Identify which cell holds the provided text, then report its (x, y) central coordinate. 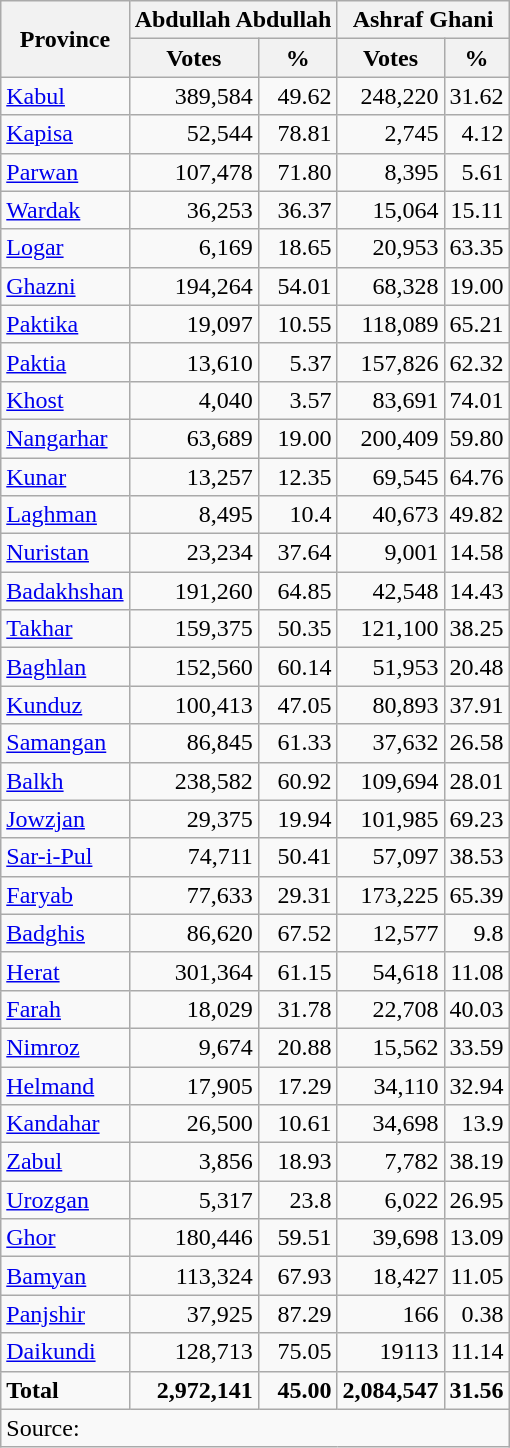
Sar-i-Pul (65, 857)
20.48 (476, 667)
37,925 (194, 1314)
69.23 (476, 819)
159,375 (194, 629)
Farah (65, 1009)
22,708 (390, 1009)
Daikundi (65, 1352)
Urozgan (65, 1200)
Baghlan (65, 667)
Nuristan (65, 553)
Kunduz (65, 705)
Kapisa (65, 134)
86,620 (194, 933)
62.32 (476, 362)
18.65 (298, 248)
31.56 (476, 1390)
113,324 (194, 1276)
61.15 (298, 971)
121,100 (390, 629)
Ghazni (65, 286)
Bamyan (65, 1276)
194,264 (194, 286)
37.64 (298, 553)
301,364 (194, 971)
68,328 (390, 286)
37,632 (390, 743)
10.61 (298, 1124)
9.8 (476, 933)
8,395 (390, 172)
109,694 (390, 781)
36.37 (298, 210)
Nimroz (65, 1047)
49.82 (476, 515)
19113 (390, 1352)
2,745 (390, 134)
Abdullah Abdullah (233, 20)
61.33 (298, 743)
Samangan (65, 743)
10.55 (298, 324)
26.95 (476, 1200)
101,985 (390, 819)
63,689 (194, 438)
6,022 (390, 1200)
Logar (65, 248)
15,064 (390, 210)
54.01 (298, 286)
18,029 (194, 1009)
18,427 (390, 1276)
28.01 (476, 781)
2,972,141 (194, 1390)
9,001 (390, 553)
152,560 (194, 667)
4,040 (194, 400)
75.05 (298, 1352)
10.4 (298, 515)
8,495 (194, 515)
20,953 (390, 248)
Parwan (65, 172)
40,673 (390, 515)
248,220 (390, 96)
3,856 (194, 1162)
64.76 (476, 477)
49.62 (298, 96)
65.39 (476, 895)
18.93 (298, 1162)
17,905 (194, 1085)
Badakhshan (65, 591)
11.08 (476, 971)
26,500 (194, 1124)
3.57 (298, 400)
11.05 (476, 1276)
Source: (255, 1428)
67.93 (298, 1276)
Panjshir (65, 1314)
50.41 (298, 857)
38.19 (476, 1162)
Ghor (65, 1238)
Kabul (65, 96)
166 (390, 1314)
17.29 (298, 1085)
13,610 (194, 362)
34,698 (390, 1124)
64.85 (298, 591)
63.35 (476, 248)
4.12 (476, 134)
7,782 (390, 1162)
Total (65, 1390)
173,225 (390, 895)
Kandahar (65, 1124)
45.00 (298, 1390)
59.51 (298, 1238)
19,097 (194, 324)
118,089 (390, 324)
13.09 (476, 1238)
107,478 (194, 172)
47.05 (298, 705)
51,953 (390, 667)
14.43 (476, 591)
23,234 (194, 553)
9,674 (194, 1047)
Helmand (65, 1085)
Herat (65, 971)
40.03 (476, 1009)
191,260 (194, 591)
80,893 (390, 705)
38.25 (476, 629)
14.58 (476, 553)
52,544 (194, 134)
Takhar (65, 629)
65.21 (476, 324)
11.14 (476, 1352)
Wardak (65, 210)
31.78 (298, 1009)
12.35 (298, 477)
Balkh (65, 781)
36,253 (194, 210)
389,584 (194, 96)
77,633 (194, 895)
38.53 (476, 857)
Laghman (65, 515)
12,577 (390, 933)
74,711 (194, 857)
100,413 (194, 705)
39,698 (390, 1238)
78.81 (298, 134)
Paktia (65, 362)
34,110 (390, 1085)
37.91 (476, 705)
59.80 (476, 438)
74.01 (476, 400)
5.37 (298, 362)
200,409 (390, 438)
Province (65, 39)
26.58 (476, 743)
Zabul (65, 1162)
87.29 (298, 1314)
15,562 (390, 1047)
180,446 (194, 1238)
Paktika (65, 324)
5,317 (194, 1200)
157,826 (390, 362)
29,375 (194, 819)
67.52 (298, 933)
238,582 (194, 781)
20.88 (298, 1047)
31.62 (476, 96)
Faryab (65, 895)
42,548 (390, 591)
Nangarhar (65, 438)
71.80 (298, 172)
60.14 (298, 667)
33.59 (476, 1047)
23.8 (298, 1200)
13,257 (194, 477)
Ashraf Ghani (423, 20)
54,618 (390, 971)
69,545 (390, 477)
128,713 (194, 1352)
50.35 (298, 629)
57,097 (390, 857)
19.94 (298, 819)
83,691 (390, 400)
2,084,547 (390, 1390)
Badghis (65, 933)
0.38 (476, 1314)
Khost (65, 400)
Jowzjan (65, 819)
6,169 (194, 248)
29.31 (298, 895)
13.9 (476, 1124)
32.94 (476, 1085)
Kunar (65, 477)
15.11 (476, 210)
60.92 (298, 781)
5.61 (476, 172)
86,845 (194, 743)
